Scan for the cell matching the given text and deliver its [x, y] coordinate at center. 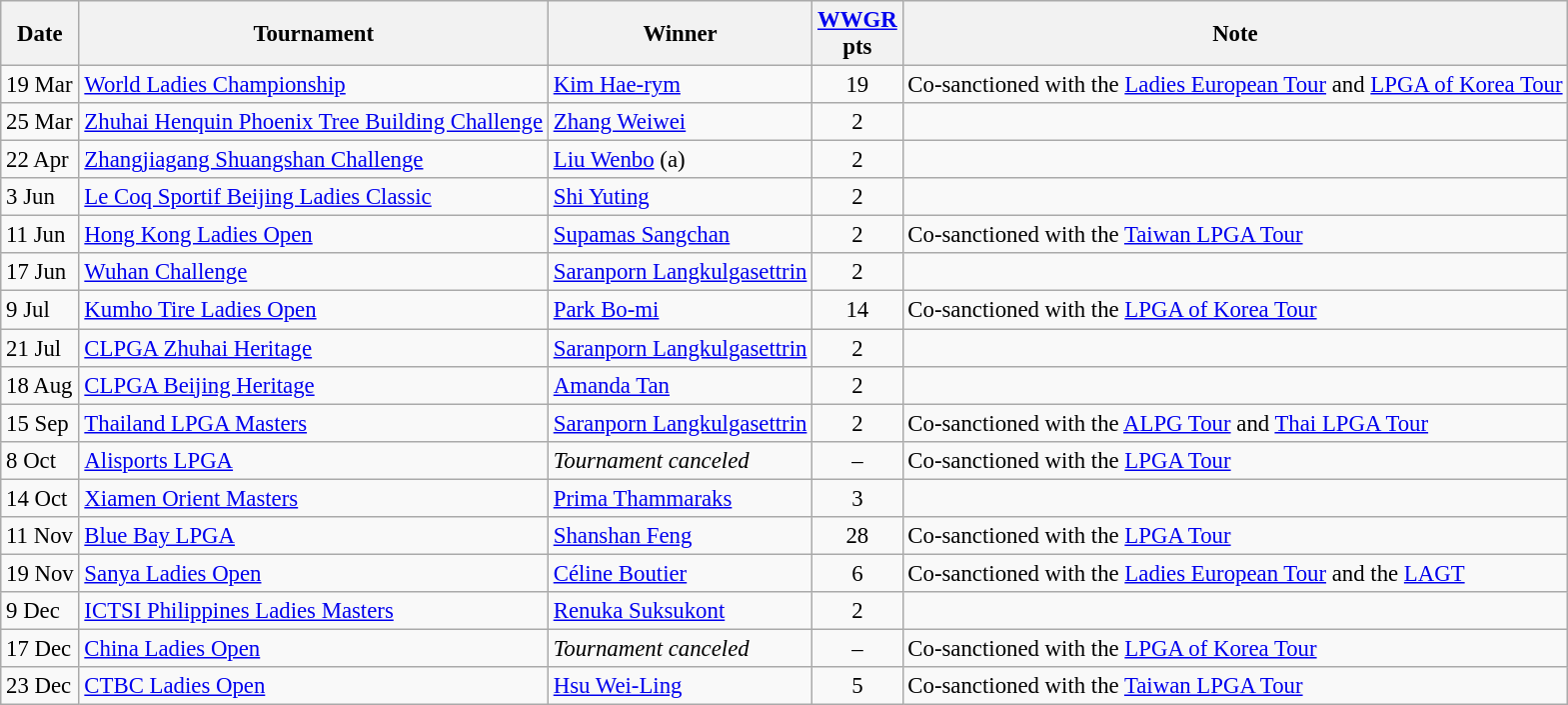
19 [857, 85]
6 [857, 573]
WWGRpts [857, 34]
Hong Kong Ladies Open [314, 235]
ICTSI Philippines Ladies Masters [314, 611]
17 Jun [40, 273]
Kim Hae-rym [680, 85]
23 Dec [40, 686]
Winner [680, 34]
Co-sanctioned with the Ladies European Tour and LPGA of Korea Tour [1235, 85]
11 Nov [40, 536]
Wuhan Challenge [314, 273]
3 Jun [40, 197]
28 [857, 536]
CLPGA Beijing Heritage [314, 385]
Zhuhai Henquin Phoenix Tree Building Challenge [314, 122]
Xiamen Orient Masters [314, 498]
Shi Yuting [680, 197]
Amanda Tan [680, 385]
21 Jul [40, 348]
Sanya Ladies Open [314, 573]
China Ladies Open [314, 648]
Shanshan Feng [680, 536]
CLPGA Zhuhai Heritage [314, 348]
Park Bo-mi [680, 310]
Alisports LPGA [314, 460]
Hsu Wei-Ling [680, 686]
Supamas Sangchan [680, 235]
Liu Wenbo (a) [680, 160]
Tournament [314, 34]
15 Sep [40, 423]
14 Oct [40, 498]
3 [857, 498]
Prima Thammaraks [680, 498]
25 Mar [40, 122]
Renuka Suksukont [680, 611]
Zhangjiagang Shuangshan Challenge [314, 160]
18 Aug [40, 385]
8 Oct [40, 460]
Date [40, 34]
Thailand LPGA Masters [314, 423]
Céline Boutier [680, 573]
Co-sanctioned with the ALPG Tour and Thai LPGA Tour [1235, 423]
World Ladies Championship [314, 85]
Kumho Tire Ladies Open [314, 310]
Zhang Weiwei [680, 122]
Blue Bay LPGA [314, 536]
9 Dec [40, 611]
11 Jun [40, 235]
5 [857, 686]
17 Dec [40, 648]
14 [857, 310]
Co-sanctioned with the Ladies European Tour and the LAGT [1235, 573]
22 Apr [40, 160]
9 Jul [40, 310]
Note [1235, 34]
19 Mar [40, 85]
Le Coq Sportif Beijing Ladies Classic [314, 197]
CTBC Ladies Open [314, 686]
19 Nov [40, 573]
